Return [X, Y] of the center of cell containing provided text 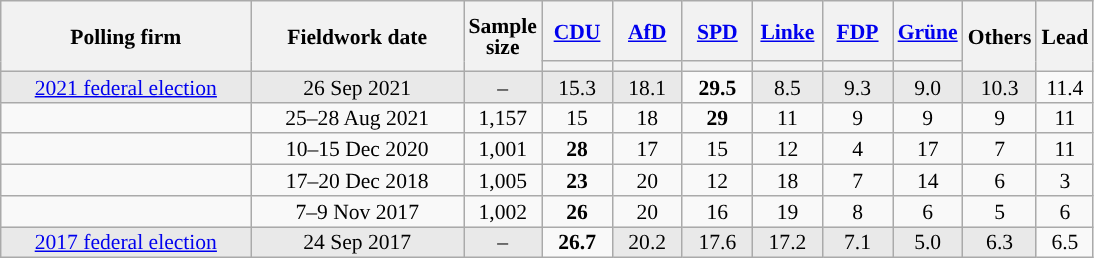
2017 federal election [126, 242]
18.1 [647, 86]
26 Sep 2021 [358, 86]
10.3 [1000, 86]
2021 federal election [126, 86]
6.3 [1000, 242]
Grüne [928, 31]
17–20 Dec 2018 [358, 180]
Samplesize [503, 36]
6.5 [1064, 242]
1,002 [503, 212]
AfD [647, 31]
8 [857, 212]
24 Sep 2017 [358, 242]
17.6 [717, 242]
7–9 Nov 2017 [358, 212]
10–15 Dec 2020 [358, 150]
15.3 [577, 86]
Linke [787, 31]
Polling firm [126, 36]
8.5 [787, 86]
29.5 [717, 86]
1,157 [503, 118]
11.4 [1064, 86]
14 [928, 180]
1,005 [503, 180]
28 [577, 150]
20.2 [647, 242]
26 [577, 212]
SPD [717, 31]
7.1 [857, 242]
Others [1000, 36]
4 [857, 150]
19 [787, 212]
Fieldwork date [358, 36]
3 [1064, 180]
5.0 [928, 242]
9.0 [928, 86]
CDU [577, 31]
17.2 [787, 242]
25–28 Aug 2021 [358, 118]
FDP [857, 31]
29 [717, 118]
Lead [1064, 36]
5 [1000, 212]
26.7 [577, 242]
9.3 [857, 86]
16 [717, 212]
1,001 [503, 150]
23 [577, 180]
